Extract the (x, y) coordinate from the center of the cell holding the provided text.  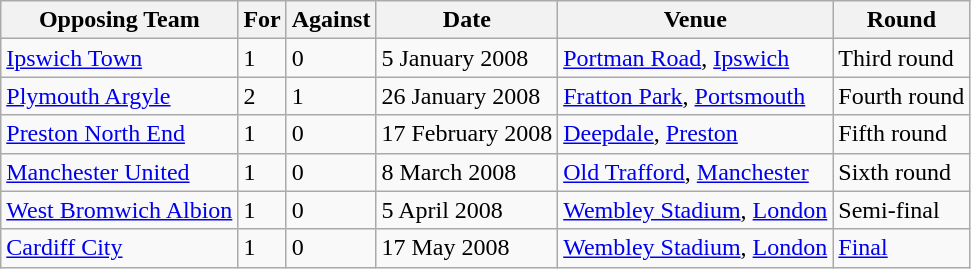
Cardiff City (120, 248)
Fourth round (902, 96)
Opposing Team (120, 20)
5 April 2008 (467, 210)
Preston North End (120, 134)
26 January 2008 (467, 96)
Old Trafford, Manchester (696, 172)
For (262, 20)
Semi-final (902, 210)
17 February 2008 (467, 134)
Portman Road, Ipswich (696, 58)
Round (902, 20)
Date (467, 20)
2 (262, 96)
Deepdale, Preston (696, 134)
Ipswich Town (120, 58)
West Bromwich Albion (120, 210)
Sixth round (902, 172)
Final (902, 248)
Against (331, 20)
Third round (902, 58)
5 January 2008 (467, 58)
8 March 2008 (467, 172)
Fratton Park, Portsmouth (696, 96)
17 May 2008 (467, 248)
Venue (696, 20)
Manchester United (120, 172)
Fifth round (902, 134)
Plymouth Argyle (120, 96)
